Scan for the cell matching the given text and deliver its (X, Y) coordinate at center. 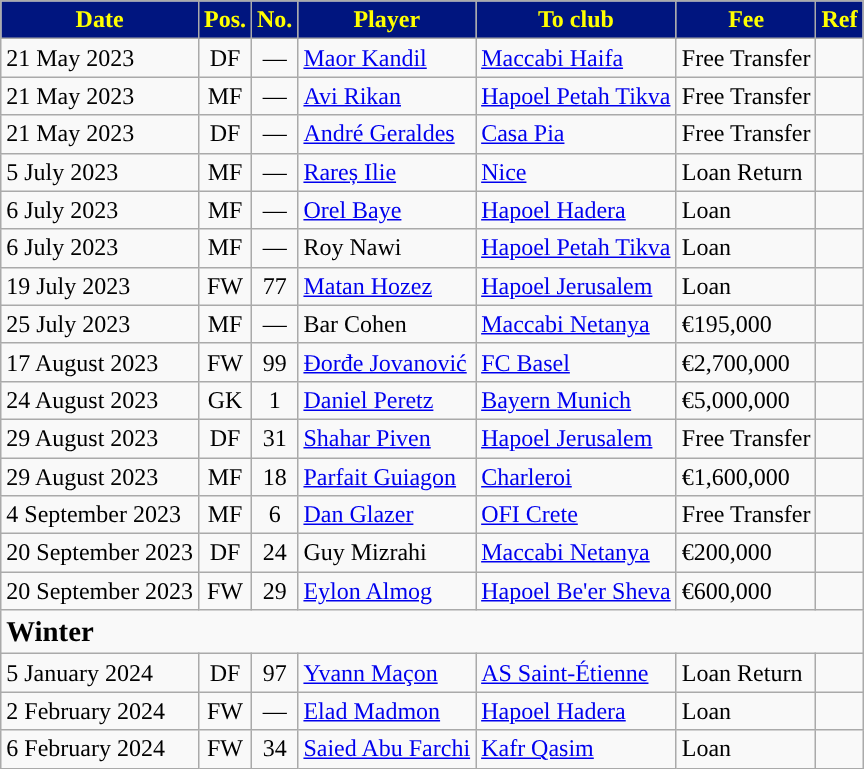
Fee (746, 20)
€195,000 (746, 324)
Ref (840, 20)
Date (100, 20)
99 (275, 362)
GK (224, 400)
Maor Kandil (387, 58)
Pos. (224, 20)
Shahar Piven (387, 438)
OFI Crete (576, 515)
No. (275, 20)
25 July 2023 (100, 324)
34 (275, 749)
Casa Pia (576, 134)
18 (275, 477)
24 (275, 553)
Saied Abu Farchi (387, 749)
Avi Rikan (387, 96)
Bayern Munich (576, 400)
To club (576, 20)
Elad Madmon (387, 711)
5 January 2024 (100, 673)
6 February 2024 (100, 749)
19 July 2023 (100, 286)
AS Saint-Étienne (576, 673)
Parfait Guiagon (387, 477)
Player (387, 20)
Orel Baye (387, 210)
Đorđe Jovanović (387, 362)
Matan Hozez (387, 286)
29 (275, 591)
€600,000 (746, 591)
€1,600,000 (746, 477)
André Geraldes (387, 134)
Dan Glazer (387, 515)
Winter (432, 632)
5 July 2023 (100, 172)
6 (275, 515)
17 August 2023 (100, 362)
31 (275, 438)
Rareș Ilie (387, 172)
Guy Mizrahi (387, 553)
Kafr Qasim (576, 749)
24 August 2023 (100, 400)
Nice (576, 172)
Eylon Almog (387, 591)
Bar Cohen (387, 324)
€200,000 (746, 553)
Roy Nawi (387, 248)
Yvann Maçon (387, 673)
Charleroi (576, 477)
€5,000,000 (746, 400)
Daniel Peretz (387, 400)
Maccabi Haifa (576, 58)
1 (275, 400)
4 September 2023 (100, 515)
€2,700,000 (746, 362)
77 (275, 286)
Hapoel Be'er Sheva (576, 591)
2 February 2024 (100, 711)
FC Basel (576, 362)
97 (275, 673)
